Identify which cell holds the provided text, then report its [x, y] central coordinate. 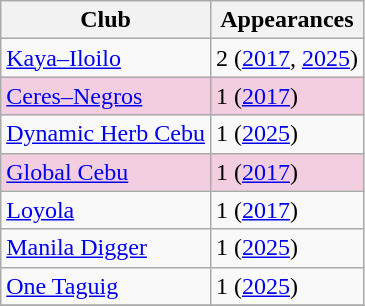
Ceres–Negros [106, 96]
Club [106, 20]
Global Cebu [106, 172]
2 (2017, 2025) [286, 58]
Manila Digger [106, 248]
Dynamic Herb Cebu [106, 134]
One Taguig [106, 286]
Appearances [286, 20]
Kaya–Iloilo [106, 58]
Loyola [106, 210]
